Capture the cell that displays the provided text and extract its [X, Y] central coordinate. 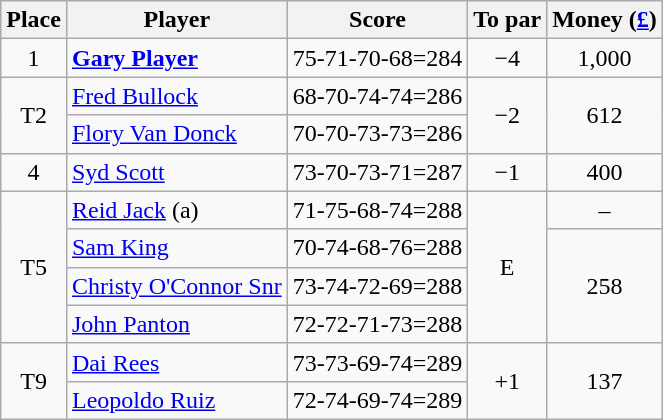
1 [34, 58]
4 [34, 172]
Sam King [176, 248]
John Panton [176, 324]
Player [176, 20]
75-71-70-68=284 [378, 58]
Reid Jack (a) [176, 210]
137 [605, 381]
E [508, 267]
Leopoldo Ruiz [176, 400]
73-73-69-74=289 [378, 362]
Place [34, 20]
Money (£) [605, 20]
Flory Van Donck [176, 134]
T5 [34, 267]
72-74-69-74=289 [378, 400]
71-75-68-74=288 [378, 210]
−2 [508, 115]
−4 [508, 58]
Syd Scott [176, 172]
– [605, 210]
73-74-72-69=288 [378, 286]
−1 [508, 172]
400 [605, 172]
Gary Player [176, 58]
Score [378, 20]
70-74-68-76=288 [378, 248]
1,000 [605, 58]
T9 [34, 381]
To par [508, 20]
68-70-74-74=286 [378, 96]
Fred Bullock [176, 96]
T2 [34, 115]
612 [605, 115]
72-72-71-73=288 [378, 324]
Christy O'Connor Snr [176, 286]
70-70-73-73=286 [378, 134]
73-70-73-71=287 [378, 172]
258 [605, 286]
+1 [508, 381]
Dai Rees [176, 362]
